Search for the cell housing the specified text and yield its [x, y] center coordinate. 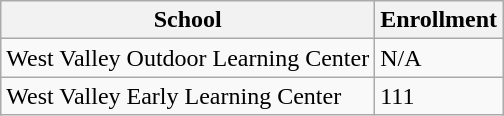
School [188, 20]
N/A [439, 58]
West Valley Outdoor Learning Center [188, 58]
111 [439, 96]
West Valley Early Learning Center [188, 96]
Enrollment [439, 20]
